Return the [X, Y] coordinate for the center point of the cell that contains the specified text.  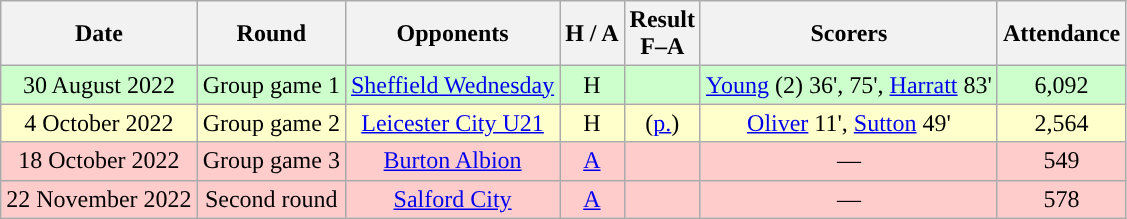
Group game 2 [271, 123]
Opponents [452, 34]
Sheffield Wednesday [452, 85]
4 October 2022 [99, 123]
Group game 1 [271, 85]
22 November 2022 [99, 199]
Scorers [848, 34]
Young (2) 36', 75', Harratt 83' [848, 85]
549 [1061, 161]
Date [99, 34]
578 [1061, 199]
(p.) [662, 123]
Burton Albion [452, 161]
Group game 3 [271, 161]
2,564 [1061, 123]
Round [271, 34]
30 August 2022 [99, 85]
18 October 2022 [99, 161]
Leicester City U21 [452, 123]
6,092 [1061, 85]
Attendance [1061, 34]
Second round [271, 199]
Oliver 11', Sutton 49' [848, 123]
Salford City [452, 199]
ResultF–A [662, 34]
H / A [592, 34]
